Identify which cell holds the provided text, then report its (x, y) central coordinate. 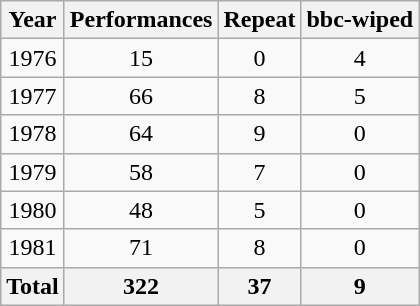
bbc-wiped (360, 20)
1977 (33, 96)
Performances (141, 20)
37 (260, 286)
58 (141, 172)
15 (141, 58)
1976 (33, 58)
322 (141, 286)
4 (360, 58)
1978 (33, 134)
7 (260, 172)
71 (141, 248)
66 (141, 96)
Total (33, 286)
48 (141, 210)
Year (33, 20)
1981 (33, 248)
64 (141, 134)
Repeat (260, 20)
1980 (33, 210)
1979 (33, 172)
